Detect which cell encompasses the target text, then output its [x, y] center coordinate. 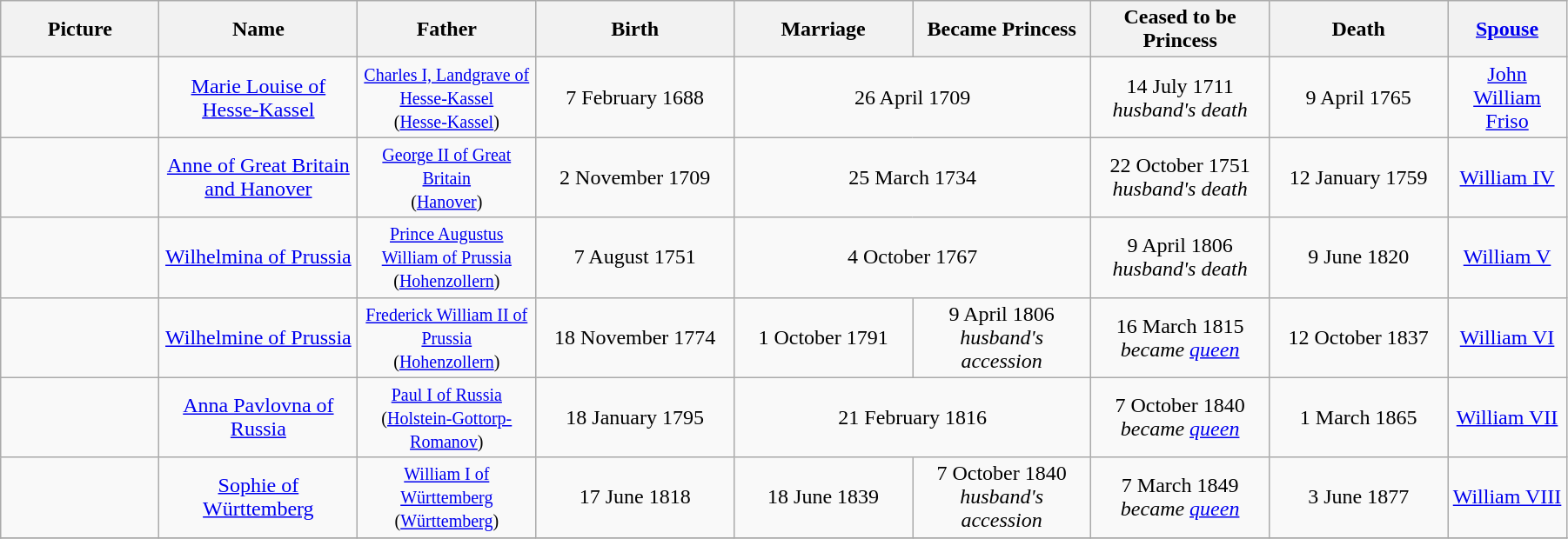
William VIII [1507, 497]
Frederick William II of Prussia(Hohenzollern) [447, 337]
Ceased to be Princess [1180, 30]
William IV [1507, 177]
Wilhelmine of Prussia [258, 337]
21 February 1816 [913, 417]
Became Princess [1002, 30]
John William Friso [1507, 97]
9 April 1765 [1359, 97]
Charles I, Landgrave of Hesse-Kassel(Hesse-Kassel) [447, 97]
12 January 1759 [1359, 177]
William VII [1507, 417]
Birth [635, 30]
Father [447, 30]
7 October 1840became queen [1180, 417]
William I of Württemberg(Württemberg) [447, 497]
18 January 1795 [635, 417]
7 March 1849became queen [1180, 497]
Name [258, 30]
1 October 1791 [823, 337]
William VI [1507, 337]
9 April 1806husband's accession [1002, 337]
William V [1507, 257]
16 March 1815became queen [1180, 337]
22 October 1751husband's death [1180, 177]
7 February 1688 [635, 97]
3 June 1877 [1359, 497]
Marriage [823, 30]
26 April 1709 [913, 97]
Marie Louise of Hesse-Kassel [258, 97]
17 June 1818 [635, 497]
Anne of Great Britain and Hanover [258, 177]
Sophie of Württemberg [258, 497]
George II of Great Britain(Hanover) [447, 177]
Spouse [1507, 30]
2 November 1709 [635, 177]
18 November 1774 [635, 337]
Wilhelmina of Prussia [258, 257]
7 October 1840husband's accession [1002, 497]
7 August 1751 [635, 257]
Prince Augustus William of Prussia(Hohenzollern) [447, 257]
Anna Pavlovna of Russia [258, 417]
Picture [80, 30]
9 June 1820 [1359, 257]
14 July 1711husband's death [1180, 97]
Death [1359, 30]
Paul I of Russia(Holstein-Gottorp-Romanov) [447, 417]
9 April 1806husband's death [1180, 257]
18 June 1839 [823, 497]
1 March 1865 [1359, 417]
4 October 1767 [913, 257]
25 March 1734 [913, 177]
12 October 1837 [1359, 337]
